Find where the given text appears and provide that cell's center as [x, y] coordinate. 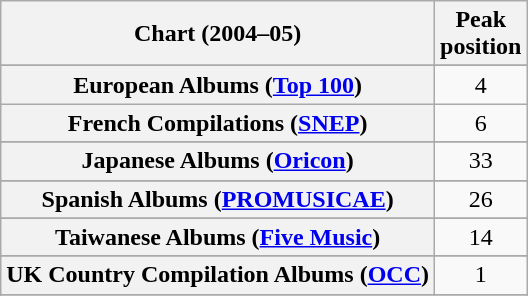
Chart (2004–05) [218, 34]
14 [481, 237]
French Compilations (SNEP) [218, 123]
Taiwanese Albums (Five Music) [218, 237]
Peak position [481, 34]
Spanish Albums (PROMUSICAE) [218, 199]
1 [481, 275]
UK Country Compilation Albums (OCC) [218, 275]
4 [481, 85]
26 [481, 199]
6 [481, 123]
European Albums (Top 100) [218, 85]
33 [481, 161]
Japanese Albums (Oricon) [218, 161]
